Output the (X, Y) coordinate of the center of the cell containing the given text.  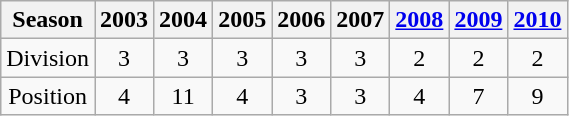
2005 (242, 20)
9 (538, 96)
Position (48, 96)
7 (478, 96)
2008 (420, 20)
Division (48, 58)
2006 (302, 20)
2007 (360, 20)
Season (48, 20)
2010 (538, 20)
11 (184, 96)
2003 (124, 20)
2009 (478, 20)
2004 (184, 20)
